For the text-containing cell, return its midpoint in [x, y] coordinate format. 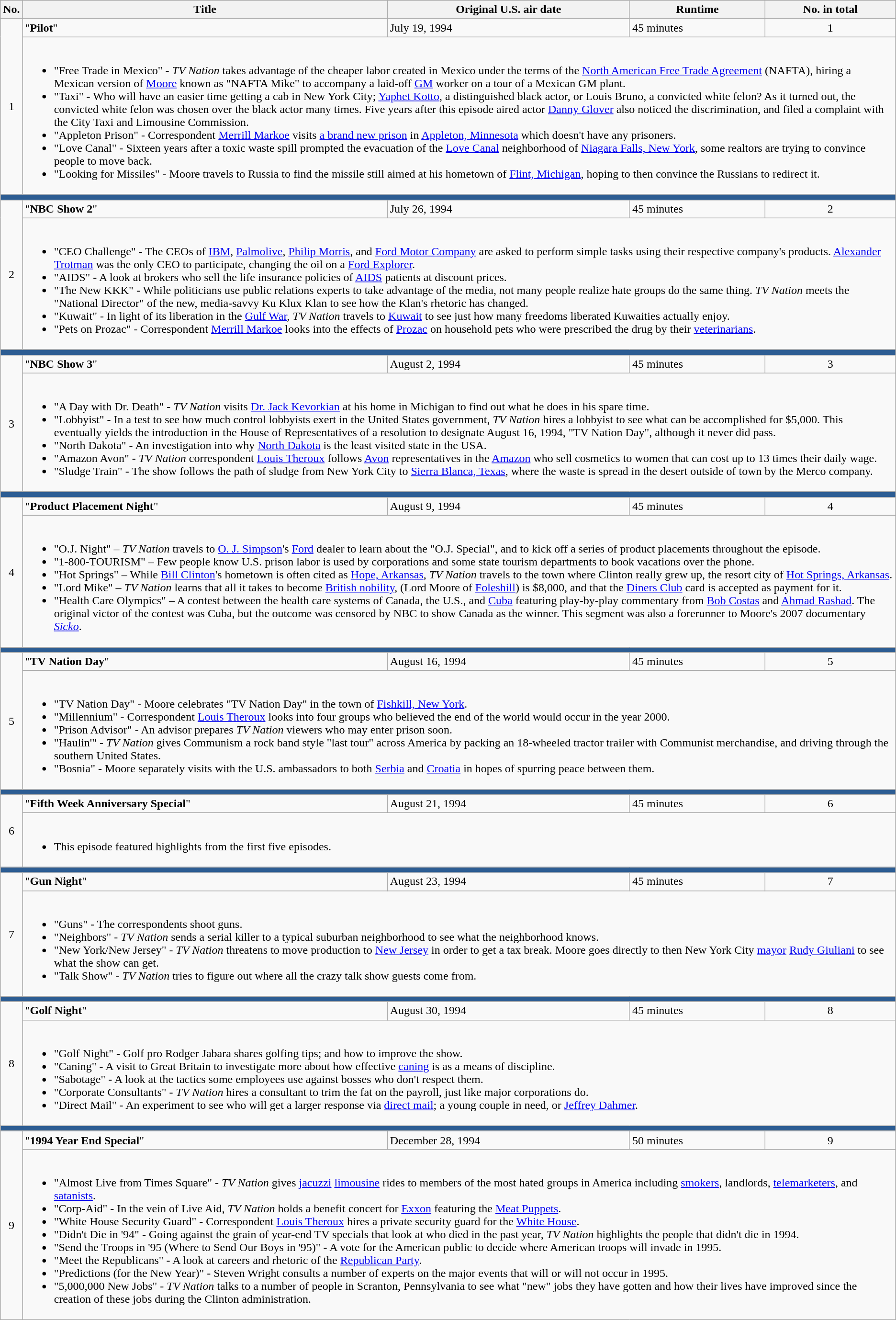
"Product Placement Night" [205, 506]
"Golf Night" [205, 1011]
"1994 Year End Special" [205, 1140]
"Fifth Week Anniversary Special" [205, 804]
"TV Nation Day" [205, 662]
"Gun Night" [205, 881]
July 26, 1994 [508, 209]
"NBC Show 2" [205, 209]
December 28, 1994 [508, 1140]
August 23, 1994 [508, 881]
Original U.S. air date [508, 10]
"NBC Show 3" [205, 364]
Runtime [697, 10]
August 30, 1994 [508, 1011]
No. in total [830, 10]
This episode featured highlights from the first five episodes. [459, 840]
"Pilot" [205, 28]
July 19, 1994 [508, 28]
Title [205, 10]
August 9, 1994 [508, 506]
No. [11, 10]
August 21, 1994 [508, 804]
50 minutes [697, 1140]
August 2, 1994 [508, 364]
August 16, 1994 [508, 662]
